Find where the given text appears and provide that cell's center as (x, y) coordinate. 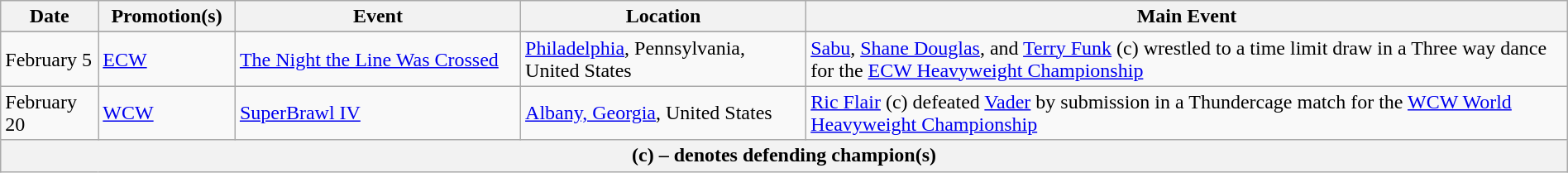
SuperBrawl IV (377, 113)
Event (377, 17)
Ric Flair (c) defeated Vader by submission in a Thundercage match for the WCW World Heavyweight Championship (1188, 113)
ECW (167, 60)
Main Event (1188, 17)
February 5 (50, 60)
February 20 (50, 113)
Location (663, 17)
(c) – denotes defending champion(s) (784, 156)
The Night the Line Was Crossed (377, 60)
Promotion(s) (167, 17)
Albany, Georgia, United States (663, 113)
Date (50, 17)
Sabu, Shane Douglas, and Terry Funk (c) wrestled to a time limit draw in a Three way dance for the ECW Heavyweight Championship (1188, 60)
Philadelphia, Pennsylvania, United States (663, 60)
WCW (167, 113)
